Pinpoint the cell where the given text exists, returning its [x, y] midpoint coordinate. 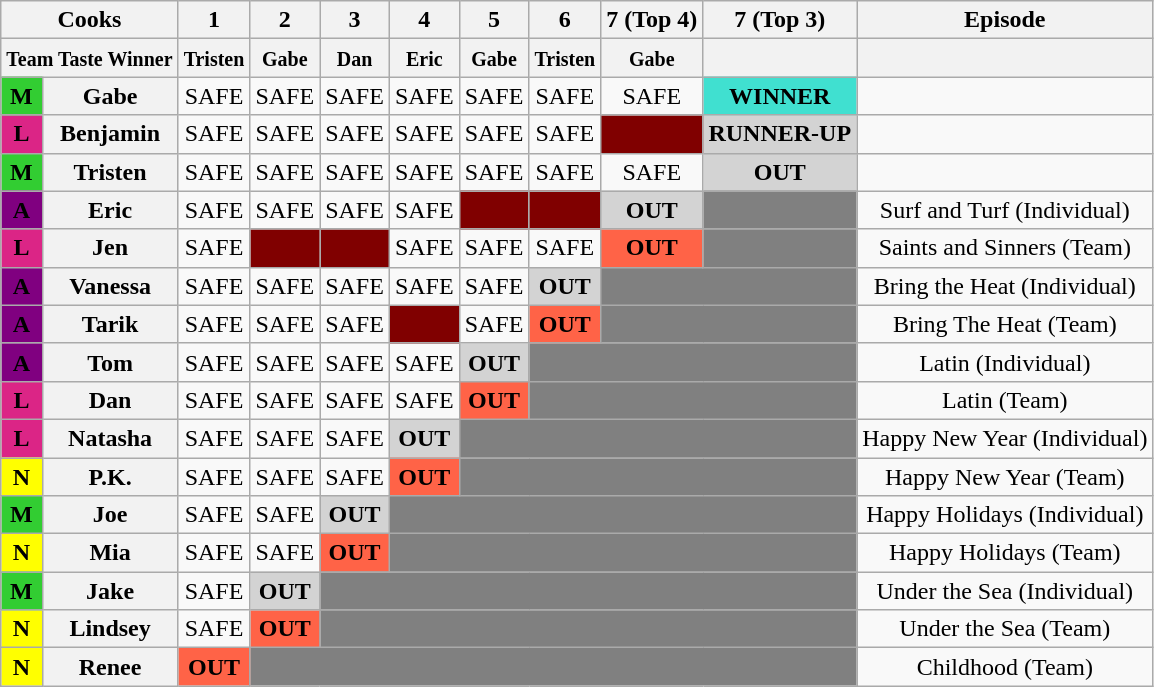
Under the Sea (Team) [1005, 629]
4 [424, 20]
6 [565, 20]
Happy Holidays (Team) [1005, 553]
RUNNER-UP [780, 134]
Cooks [90, 20]
Latin (Team) [1005, 400]
Renee [110, 667]
7 (Top 4) [652, 20]
Childhood (Team) [1005, 667]
3 [355, 20]
Lindsey [110, 629]
Natasha [110, 438]
WINNER [780, 96]
Happy Holidays (Individual) [1005, 515]
Episode [1005, 20]
Happy New Year (Individual) [1005, 438]
Mia [110, 553]
Tarik [110, 324]
2 [285, 20]
Team Taste Winner [90, 58]
Bring The Heat (Team) [1005, 324]
7 (Top 3) [780, 20]
Saints and Sinners (Team) [1005, 248]
Vanessa [110, 286]
Latin (Individual) [1005, 362]
Benjamin [110, 134]
Jake [110, 591]
Joe [110, 515]
Tom [110, 362]
5 [494, 20]
Surf and Turf (Individual) [1005, 210]
1 [214, 20]
Jen [110, 248]
Bring the Heat (Individual) [1005, 286]
Under the Sea (Individual) [1005, 591]
P.K. [110, 477]
Happy New Year (Team) [1005, 477]
